Find where the given text appears and provide that cell's center as [X, Y] coordinate. 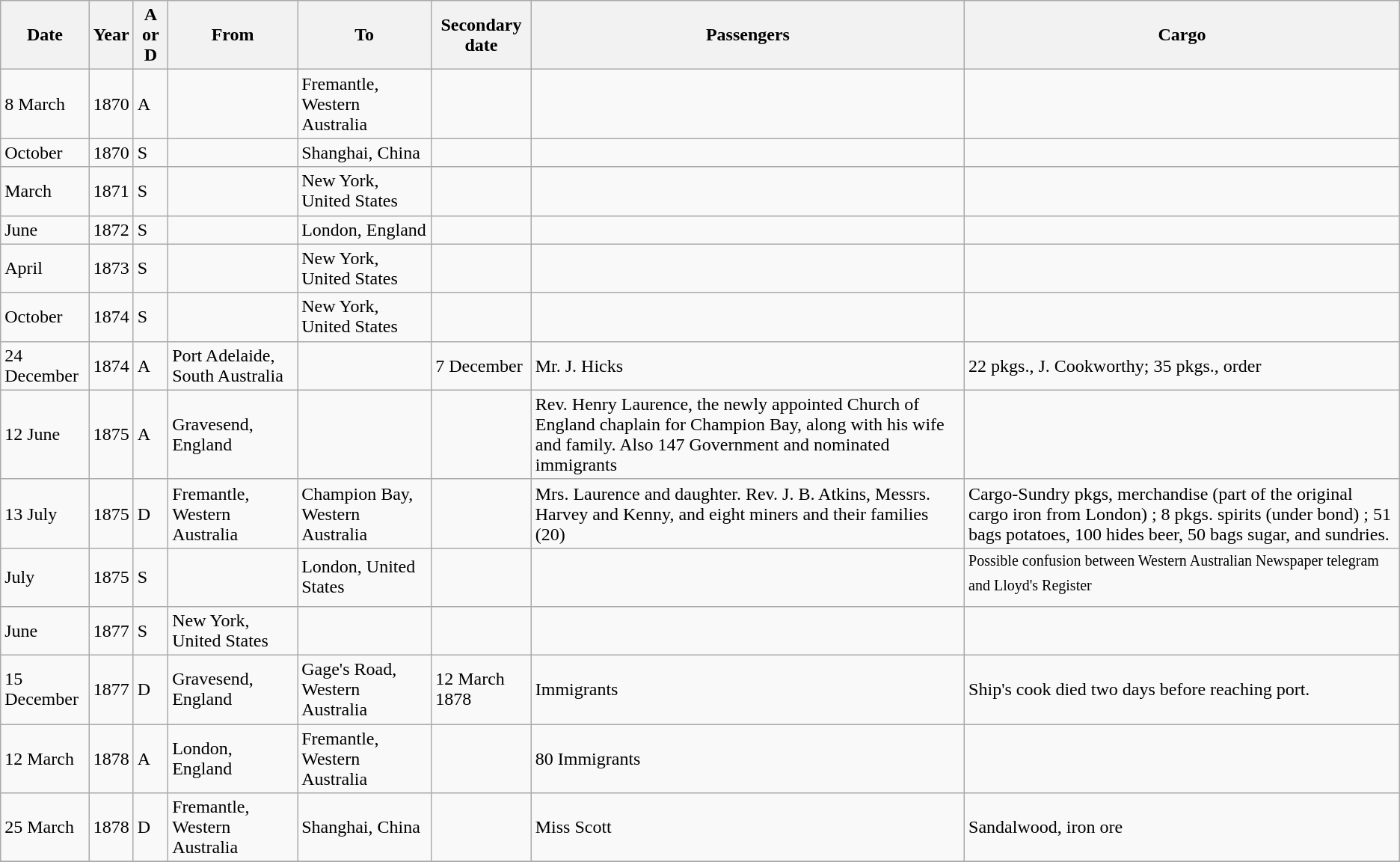
8 March [45, 104]
12 March [45, 759]
Ship's cook died two days before reaching port. [1182, 689]
Mrs. Laurence and daughter. Rev. J. B. Atkins, Messrs. Harvey and Kenny, and eight miners and their families (20) [748, 513]
Secondary date [482, 35]
Year [111, 35]
24 December [45, 365]
Cargo [1182, 35]
Possible confusion between Western Australian Newspaper telegram and Lloyd's Register [1182, 577]
22 pkgs., J. Cookworthy; 35 pkgs., order [1182, 365]
25 March [45, 828]
April [45, 268]
Port Adelaide, South Australia [233, 365]
Immigrants [748, 689]
80 Immigrants [748, 759]
1872 [111, 230]
Date [45, 35]
Champion Bay, Western Australia [365, 513]
Mr. J. Hicks [748, 365]
July [45, 577]
A or D [150, 35]
Passengers [748, 35]
13 July [45, 513]
To [365, 35]
March [45, 192]
Miss Scott [748, 828]
1871 [111, 192]
15 December [45, 689]
12 June [45, 434]
12 March 1878 [482, 689]
7 December [482, 365]
1873 [111, 268]
London, United States [365, 577]
From [233, 35]
Gage's Road, Western Australia [365, 689]
Sandalwood, iron ore [1182, 828]
